Provide the (x, y) coordinate of the cell's center where the given text is located.  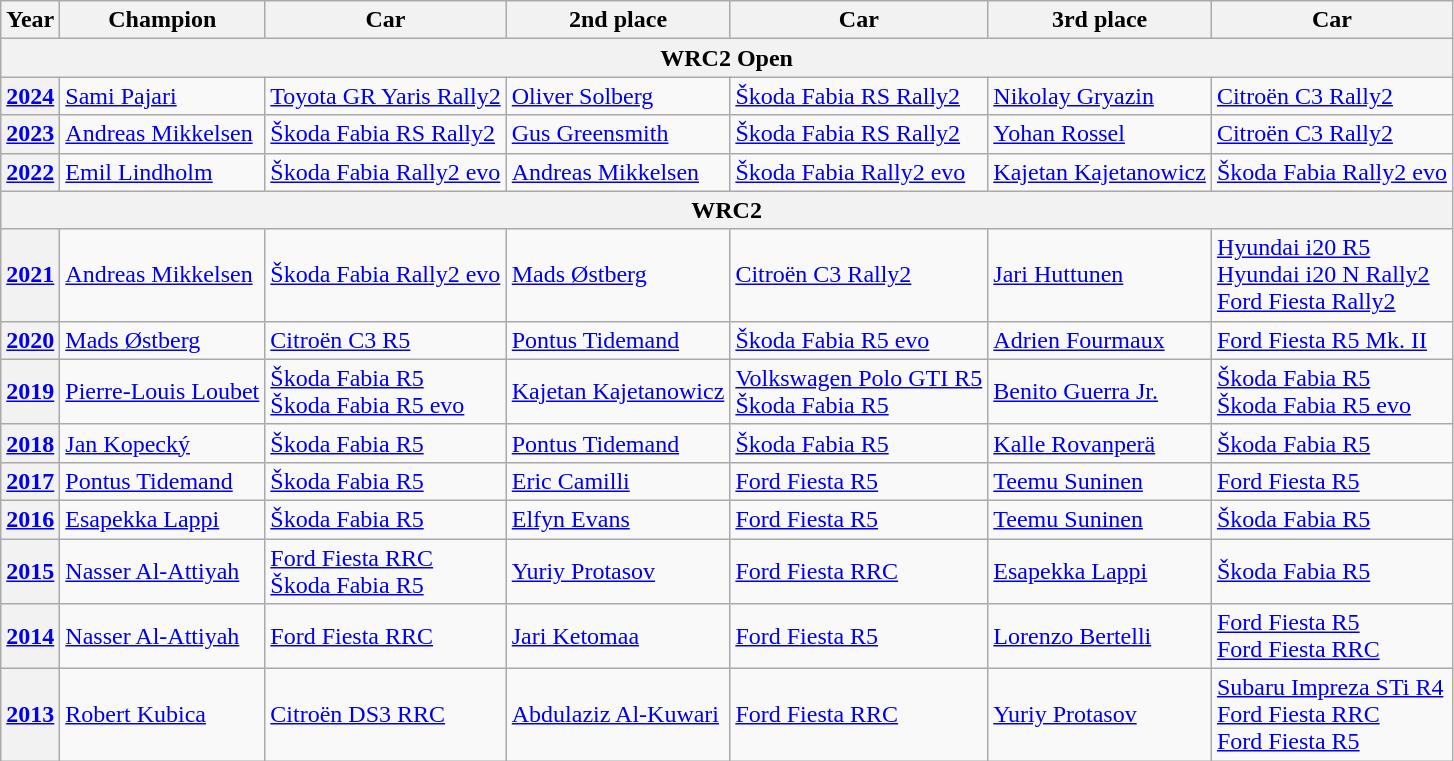
2021 (30, 275)
Yohan Rossel (1100, 134)
Year (30, 20)
3rd place (1100, 20)
2020 (30, 340)
Subaru Impreza STi R4 Ford Fiesta RRC Ford Fiesta R5 (1332, 715)
2022 (30, 172)
Jari Huttunen (1100, 275)
2023 (30, 134)
Hyundai i20 R5Hyundai i20 N Rally2Ford Fiesta Rally2 (1332, 275)
WRC2 (727, 210)
Benito Guerra Jr. (1100, 392)
Pierre-Louis Loubet (162, 392)
Jari Ketomaa (618, 636)
2019 (30, 392)
Volkswagen Polo GTI R5Škoda Fabia R5 (859, 392)
Champion (162, 20)
Robert Kubica (162, 715)
2nd place (618, 20)
2013 (30, 715)
Emil Lindholm (162, 172)
2016 (30, 519)
Kalle Rovanperä (1100, 443)
WRC2 Open (727, 58)
Gus Greensmith (618, 134)
Toyota GR Yaris Rally2 (386, 96)
Nikolay Gryazin (1100, 96)
Lorenzo Bertelli (1100, 636)
2017 (30, 481)
Škoda Fabia R5 evo (859, 340)
Citroën C3 R5 (386, 340)
Eric Camilli (618, 481)
2018 (30, 443)
2015 (30, 570)
Ford Fiesta R5 Mk. II (1332, 340)
Ford Fiesta R5 Ford Fiesta RRC (1332, 636)
Jan Kopecký (162, 443)
2014 (30, 636)
2024 (30, 96)
Citroën DS3 RRC (386, 715)
Adrien Fourmaux (1100, 340)
Oliver Solberg (618, 96)
Ford Fiesta RRC Škoda Fabia R5 (386, 570)
Sami Pajari (162, 96)
Abdulaziz Al-Kuwari (618, 715)
Elfyn Evans (618, 519)
